Provide the (X, Y) coordinate of the cell's center where the given text is located.  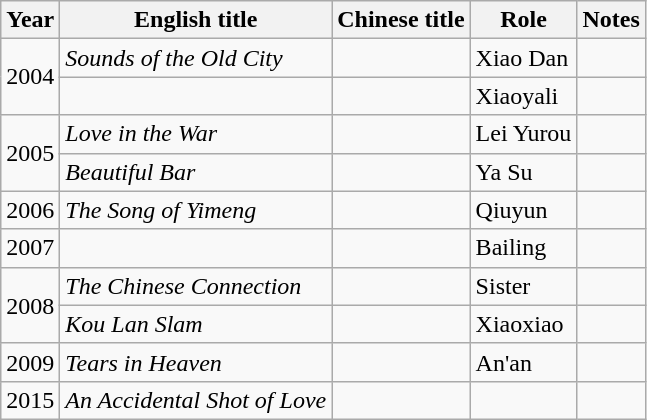
Lei Yurou (524, 134)
Kou Lan Slam (196, 324)
Ya Su (524, 172)
Xiaoxiao (524, 324)
2006 (30, 210)
The Song of Yimeng (196, 210)
Notes (611, 20)
Chinese title (401, 20)
2015 (30, 400)
Love in the War (196, 134)
An'an (524, 362)
Sister (524, 286)
English title (196, 20)
2007 (30, 248)
Beautiful Bar (196, 172)
Role (524, 20)
An Accidental Shot of Love (196, 400)
Year (30, 20)
Sounds of the Old City (196, 58)
2005 (30, 153)
Xiao Dan (524, 58)
Xiaoyali (524, 96)
The Chinese Connection (196, 286)
Tears in Heaven (196, 362)
2009 (30, 362)
2004 (30, 77)
2008 (30, 305)
Bailing (524, 248)
Qiuyun (524, 210)
